Identify which cell holds the provided text, then report its (X, Y) central coordinate. 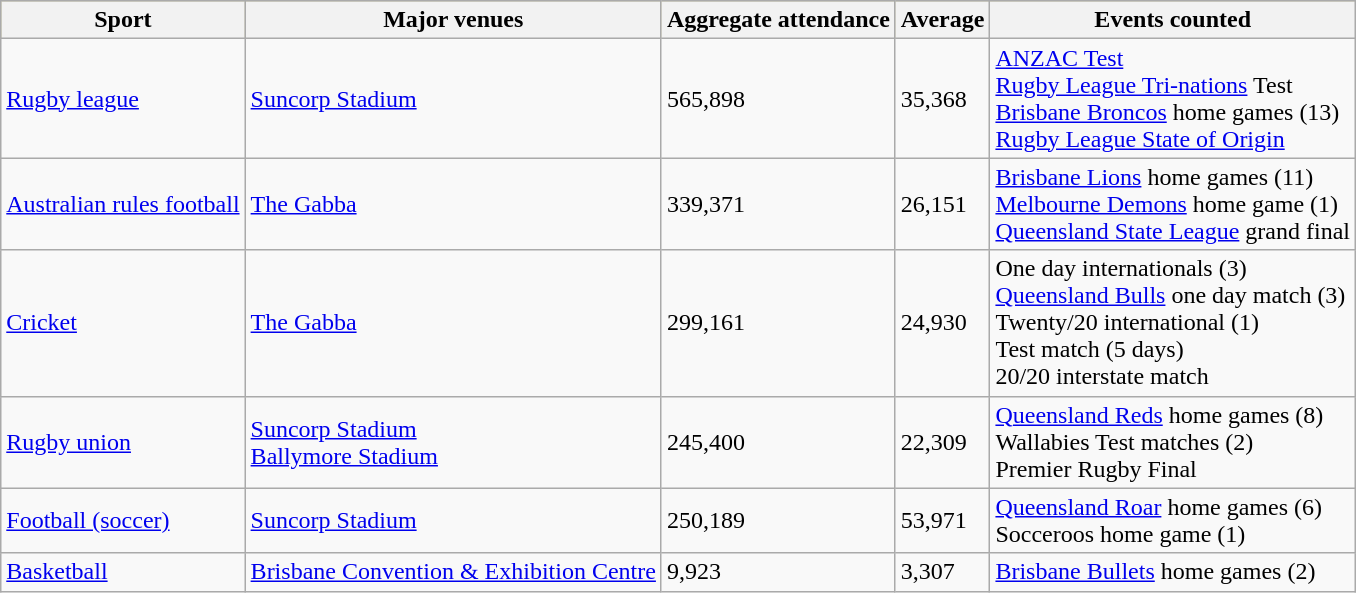
Average (942, 20)
3,307 (942, 572)
22,309 (942, 442)
250,189 (778, 520)
One day internationals (3)Queensland Bulls one day match (3)Twenty/20 international (1)Test match (5 days)20/20 interstate match (1173, 323)
Australian rules football (123, 204)
Sport (123, 20)
Basketball (123, 572)
299,161 (778, 323)
339,371 (778, 204)
Football (soccer) (123, 520)
Events counted (1173, 20)
565,898 (778, 98)
Brisbane Lions home games (11)Melbourne Demons home game (1)Queensland State League grand final (1173, 204)
Brisbane Bullets home games (2) (1173, 572)
9,923 (778, 572)
Rugby league (123, 98)
ANZAC TestRugby League Tri-nations TestBrisbane Broncos home games (13)Rugby League State of Origin (1173, 98)
245,400 (778, 442)
Queensland Roar home games (6)Socceroos home game (1) (1173, 520)
Major venues (453, 20)
Brisbane Convention & Exhibition Centre (453, 572)
53,971 (942, 520)
Queensland Reds home games (8)Wallabies Test matches (2)Premier Rugby Final (1173, 442)
Suncorp StadiumBallymore Stadium (453, 442)
Cricket (123, 323)
26,151 (942, 204)
Rugby union (123, 442)
24,930 (942, 323)
Aggregate attendance (778, 20)
35,368 (942, 98)
